From the cell containing the given text, extract its center point as [X, Y] coordinate. 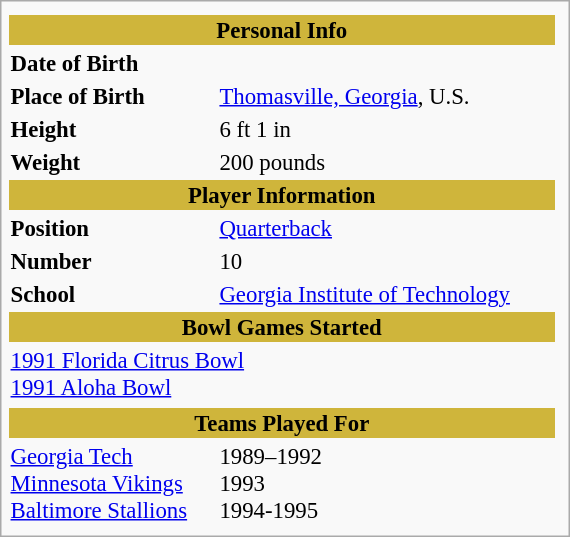
Thomasville, Georgia, U.S. [386, 96]
Place of Birth [112, 96]
School [112, 294]
Bowl Games Started [282, 327]
6 ft 1 in [386, 129]
Georgia TechMinnesota VikingsBaltimore Stallions [112, 483]
Player Information [282, 195]
1991 Florida Citrus Bowl1991 Aloha Bowl [282, 374]
200 pounds [386, 162]
Date of Birth [112, 63]
Position [112, 228]
Weight [112, 162]
Teams Played For [282, 423]
Personal Info [282, 30]
Height [112, 129]
Quarterback [386, 228]
Number [112, 261]
1989–199219931994-1995 [386, 483]
10 [386, 261]
Georgia Institute of Technology [386, 294]
